Detect which cell encompasses the target text, then output its [X, Y] center coordinate. 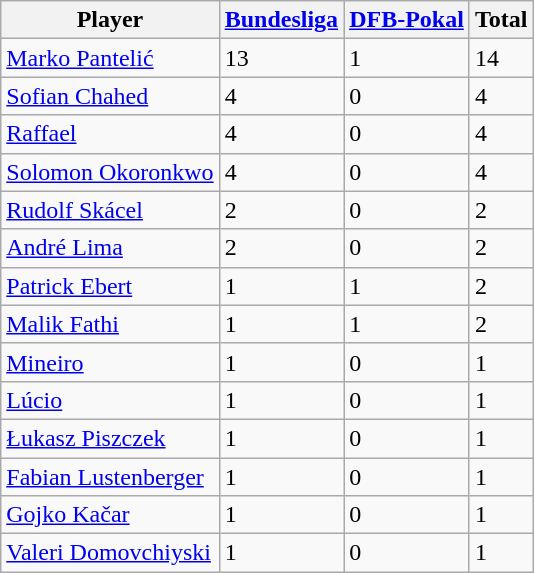
Total [501, 20]
André Lima [110, 248]
Mineiro [110, 362]
Valeri Domovchiyski [110, 553]
Marko Pantelić [110, 58]
Rudolf Skácel [110, 210]
Łukasz Piszczek [110, 438]
14 [501, 58]
Gojko Kačar [110, 515]
Malik Fathi [110, 324]
Fabian Lustenberger [110, 477]
Player [110, 20]
Sofian Chahed [110, 96]
Patrick Ebert [110, 286]
Solomon Okoronkwo [110, 172]
Raffael [110, 134]
DFB-Pokal [407, 20]
Lúcio [110, 400]
Bundesliga [281, 20]
13 [281, 58]
